For the text-containing cell, return its midpoint in (x, y) coordinate format. 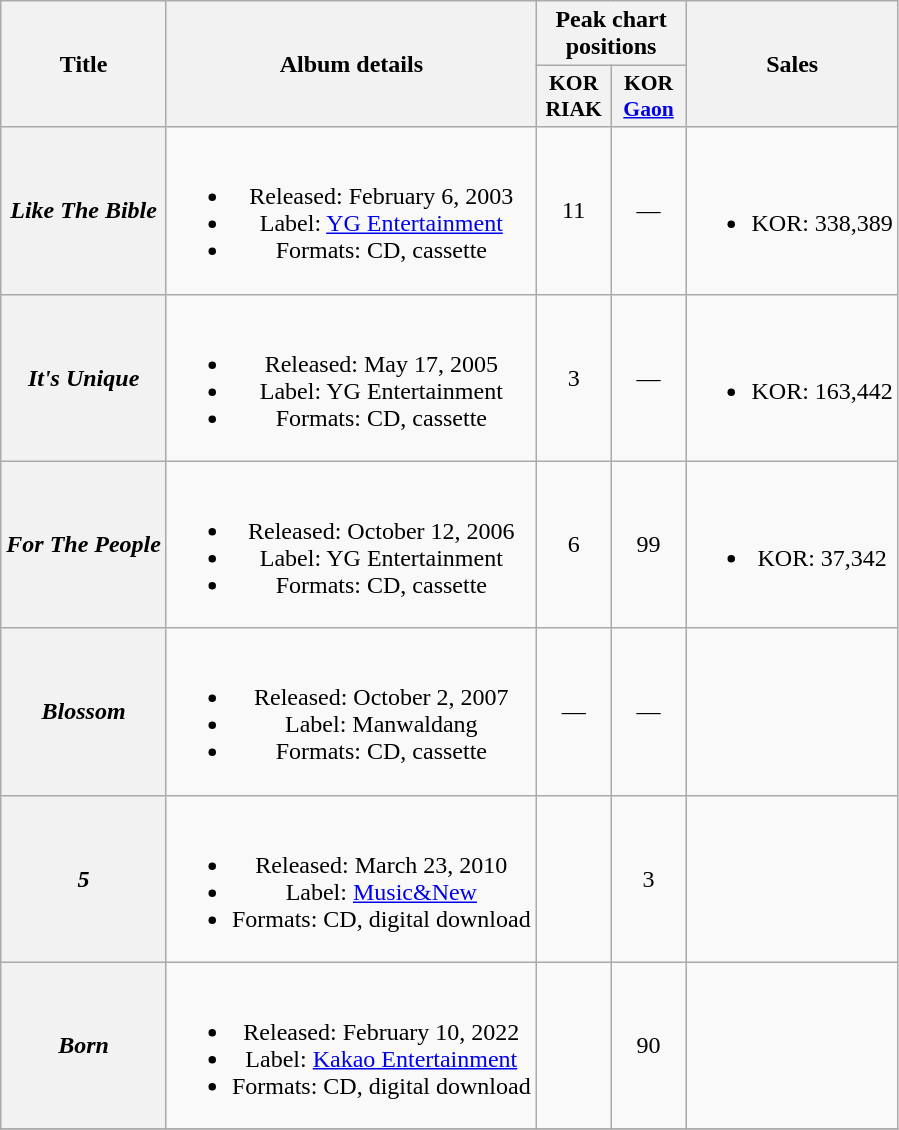
6 (574, 544)
Released: May 17, 2005Label: YG EntertainmentFormats: CD, cassette (351, 378)
KOR: 37,342 (792, 544)
Released: February 10, 2022Label: Kakao EntertainmentFormats: CD, digital download (351, 1046)
Peak chart positions (611, 34)
KOR: 163,442 (792, 378)
Released: March 23, 2010Label: Music&NewFormats: CD, digital download (351, 878)
Album details (351, 64)
Title (84, 64)
KORGaon (648, 96)
Born (84, 1046)
90 (648, 1046)
KOR: 338,389 (792, 210)
5 (84, 878)
Released: October 2, 2007Label: ManwaldangFormats: CD, cassette (351, 712)
KORRIAK (574, 96)
Blossom (84, 712)
Released: October 12, 2006Label: YG EntertainmentFormats: CD, cassette (351, 544)
Sales (792, 64)
It's Unique (84, 378)
11 (574, 210)
99 (648, 544)
For The People (84, 544)
Released: February 6, 2003Label: YG EntertainmentFormats: CD, cassette (351, 210)
Like The Bible (84, 210)
